Search for the cell housing the specified text and yield its [x, y] center coordinate. 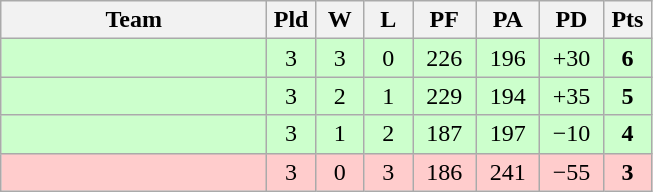
−55 [572, 172]
+30 [572, 58]
PF [444, 20]
229 [444, 96]
−10 [572, 134]
L [388, 20]
5 [628, 96]
Pts [628, 20]
4 [628, 134]
Pld [292, 20]
226 [444, 58]
Team [134, 20]
194 [508, 96]
+35 [572, 96]
W [340, 20]
197 [508, 134]
PA [508, 20]
187 [444, 134]
196 [508, 58]
6 [628, 58]
186 [444, 172]
241 [508, 172]
PD [572, 20]
